Provide the [x, y] coordinate of the cell's center where the given text is located.  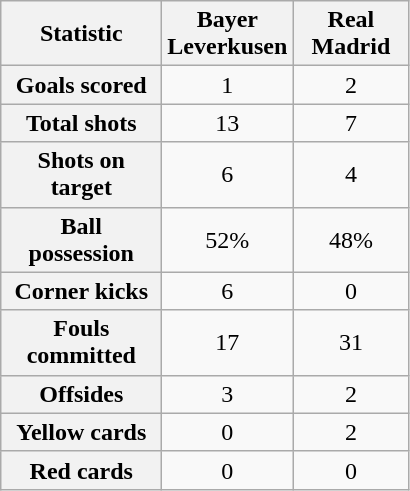
Total shots [82, 123]
13 [228, 123]
17 [228, 342]
Bayer Leverkusen [228, 34]
Shots on target [82, 174]
Ball possession [82, 240]
Statistic [82, 34]
Yellow cards [82, 432]
Goals scored [82, 85]
Offsides [82, 394]
31 [351, 342]
4 [351, 174]
Red cards [82, 470]
1 [228, 85]
Fouls committed [82, 342]
7 [351, 123]
Real Madrid [351, 34]
3 [228, 394]
Corner kicks [82, 291]
52% [228, 240]
48% [351, 240]
